Scan for the cell matching the given text and deliver its [X, Y] coordinate at center. 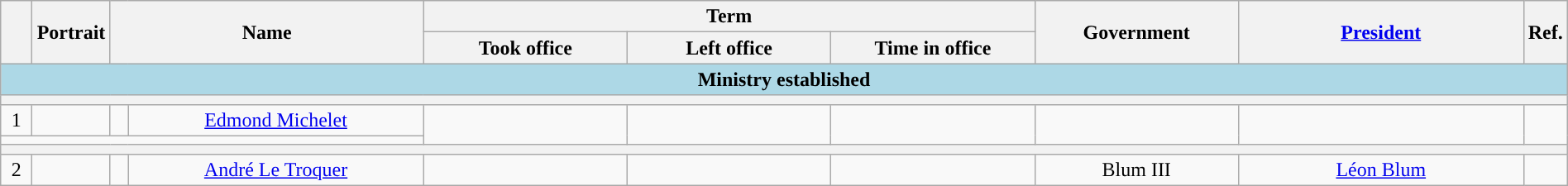
Léon Blum [1381, 169]
Time in office [933, 48]
1 [17, 120]
Ministry established [784, 79]
2 [17, 169]
Took office [525, 48]
Blum III [1136, 169]
Government [1136, 32]
Portrait [71, 32]
André Le Troquer [276, 169]
President [1381, 32]
Term [729, 17]
Ref. [1545, 32]
Name [266, 32]
Left office [729, 48]
Edmond Michelet [276, 120]
